Detect which cell encompasses the target text, then output its (X, Y) center coordinate. 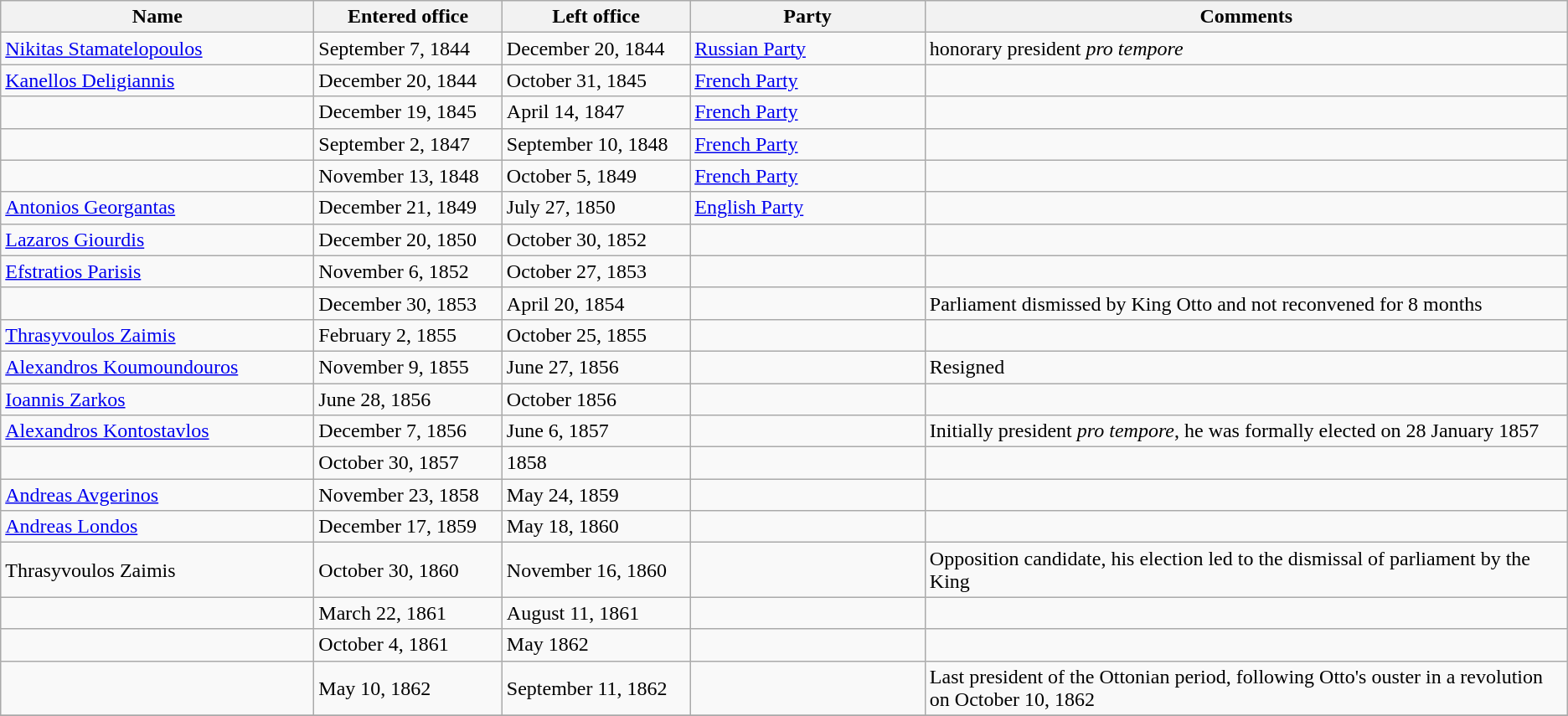
October 27, 1853 (596, 271)
Kanellos Deligiannis (157, 80)
March 22, 1861 (408, 613)
Parliament dismissed by King Otto and not reconvened for 8 months (1246, 303)
Ioannis Zarkos (157, 399)
Party (807, 17)
Andreas Londos (157, 527)
October 31, 1845 (596, 80)
November 16, 1860 (596, 569)
October 1856 (596, 399)
December 17, 1859 (408, 527)
May 18, 1860 (596, 527)
June 6, 1857 (596, 431)
September 11, 1862 (596, 688)
October 4, 1861 (408, 645)
November 23, 1858 (408, 495)
October 30, 1857 (408, 463)
October 25, 1855 (596, 335)
November 13, 1848 (408, 176)
Alexandros Kontostavlos (157, 431)
May 24, 1859 (596, 495)
November 9, 1855 (408, 367)
Lazaros Giourdis (157, 240)
October 30, 1860 (408, 569)
1858 (596, 463)
May 1862 (596, 645)
August 11, 1861 (596, 613)
September 10, 1848 (596, 144)
April 14, 1847 (596, 112)
December 20, 1850 (408, 240)
June 28, 1856 (408, 399)
Entered office (408, 17)
November 6, 1852 (408, 271)
April 20, 1854 (596, 303)
September 2, 1847 (408, 144)
Nikitas Stamatelopoulos (157, 49)
February 2, 1855 (408, 335)
June 27, 1856 (596, 367)
Andreas Avgerinos (157, 495)
Alexandros Koumoundouros (157, 367)
Name (157, 17)
English Party (807, 208)
Left office (596, 17)
Resigned (1246, 367)
Last president of the Ottonian period, following Otto's ouster in a revolution on October 10, 1862 (1246, 688)
October 30, 1852 (596, 240)
May 10, 1862 (408, 688)
December 19, 1845 (408, 112)
July 27, 1850 (596, 208)
Comments (1246, 17)
Opposition candidate, his election led to the dismissal of parliament by the King (1246, 569)
October 5, 1849 (596, 176)
Efstratios Parisis (157, 271)
Initially president pro tempore, he was formally elected on 28 January 1857 (1246, 431)
December 30, 1853 (408, 303)
honorary president pro tempore (1246, 49)
Antonios Georgantas (157, 208)
December 21, 1849 (408, 208)
December 7, 1856 (408, 431)
Russian Party (807, 49)
September 7, 1844 (408, 49)
